Identify which cell holds the provided text, then report its (x, y) central coordinate. 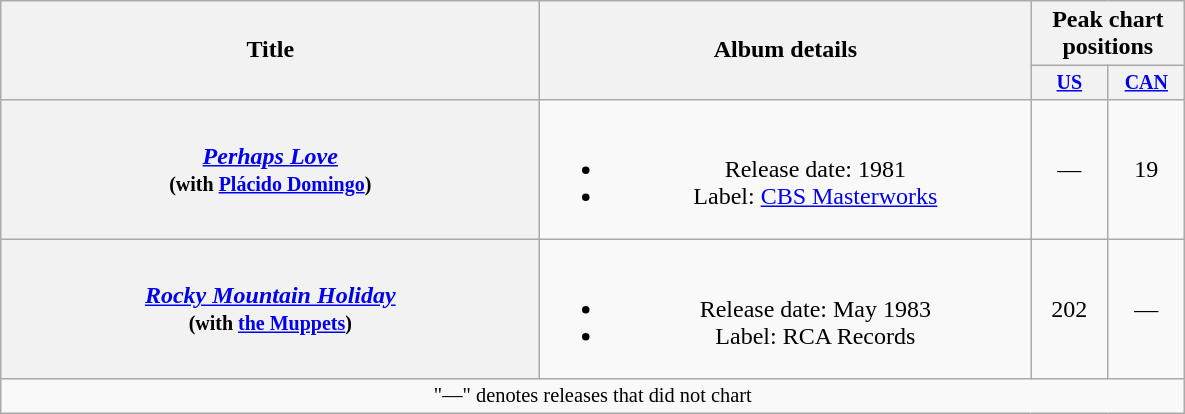
Title (270, 50)
Release date: 1981Label: CBS Masterworks (786, 169)
"—" denotes releases that did not chart (593, 396)
CAN (1146, 82)
202 (1070, 309)
19 (1146, 169)
US (1070, 82)
Perhaps Love(with Plácido Domingo) (270, 169)
Peak chartpositions (1108, 34)
Album details (786, 50)
Rocky Mountain Holiday(with the Muppets) (270, 309)
Release date: May 1983Label: RCA Records (786, 309)
